Detect which cell encompasses the target text, then output its (x, y) center coordinate. 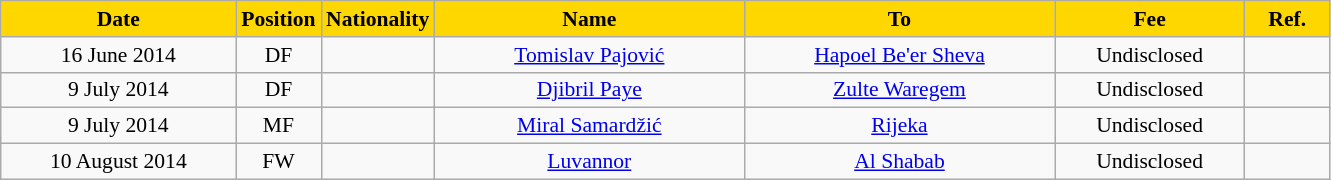
Name (589, 19)
Al Shabab (899, 162)
Rijeka (899, 126)
Ref. (1288, 19)
FW (278, 162)
Hapoel Be'er Sheva (899, 55)
Fee (1150, 19)
10 August 2014 (118, 162)
Position (278, 19)
Nationality (378, 19)
16 June 2014 (118, 55)
Djibril Paye (589, 90)
Tomislav Pajović (589, 55)
Date (118, 19)
To (899, 19)
Zulte Waregem (899, 90)
MF (278, 126)
Miral Samardžić (589, 126)
Luvannor (589, 162)
